Output the [x, y] coordinate of the center of the cell containing the given text.  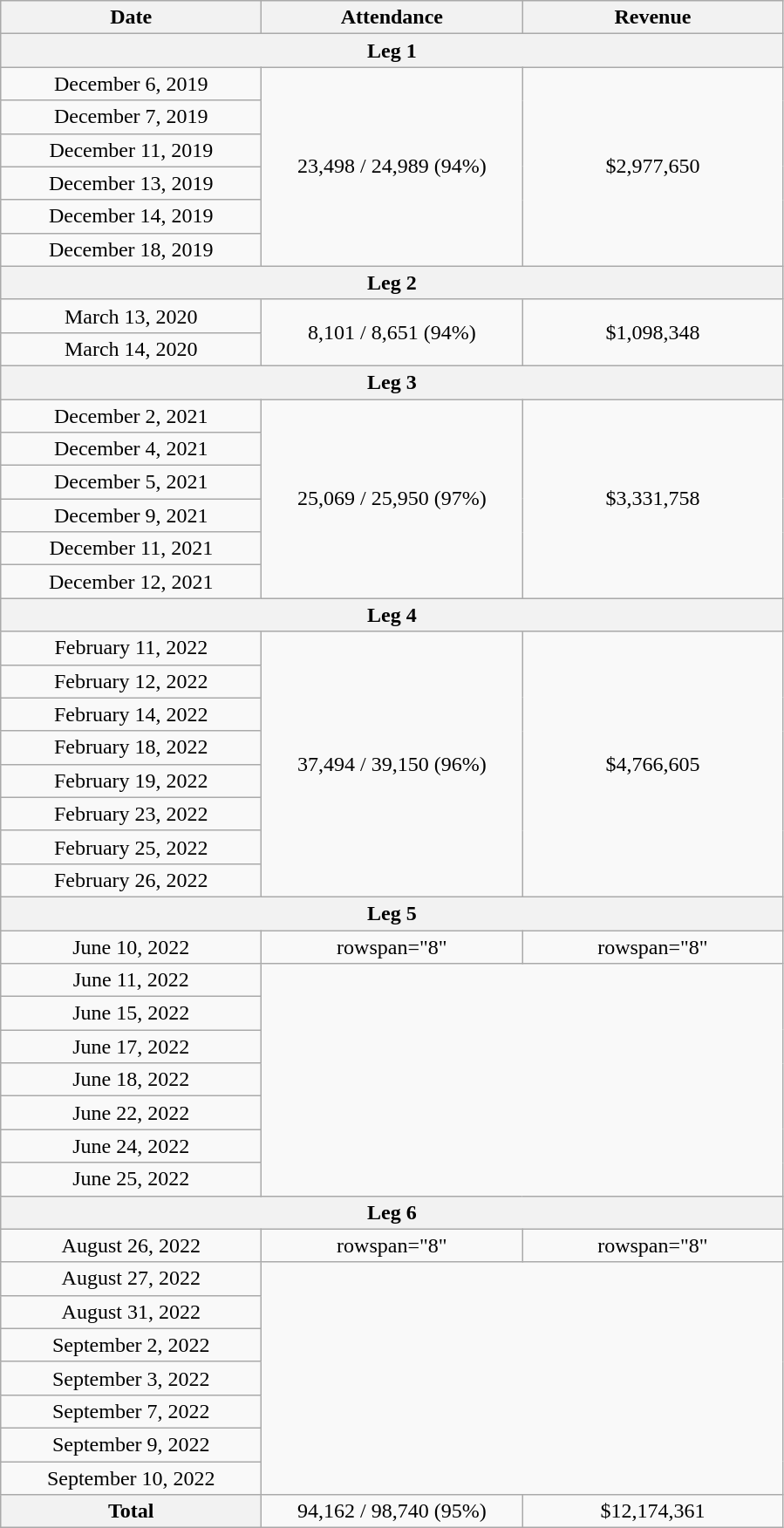
Revenue [652, 17]
February 25, 2022 [131, 847]
8,101 / 8,651 (94%) [392, 332]
February 19, 2022 [131, 781]
Attendance [392, 17]
$2,977,650 [652, 167]
February 23, 2022 [131, 814]
February 11, 2022 [131, 648]
December 6, 2019 [131, 84]
Leg 4 [392, 615]
June 15, 2022 [131, 1013]
December 11, 2021 [131, 549]
December 12, 2021 [131, 582]
Total [131, 1511]
September 7, 2022 [131, 1411]
December 11, 2019 [131, 150]
37,494 / 39,150 (96%) [392, 764]
94,162 / 98,740 (95%) [392, 1511]
February 12, 2022 [131, 681]
$3,331,758 [652, 499]
December 4, 2021 [131, 449]
June 11, 2022 [131, 980]
August 31, 2022 [131, 1312]
February 26, 2022 [131, 880]
December 14, 2019 [131, 216]
December 5, 2021 [131, 482]
25,069 / 25,950 (97%) [392, 499]
Leg 3 [392, 382]
June 10, 2022 [131, 946]
March 14, 2020 [131, 349]
December 9, 2021 [131, 515]
September 10, 2022 [131, 1478]
$12,174,361 [652, 1511]
June 25, 2022 [131, 1179]
December 13, 2019 [131, 183]
August 27, 2022 [131, 1279]
August 26, 2022 [131, 1245]
Date [131, 17]
February 18, 2022 [131, 747]
September 3, 2022 [131, 1378]
Leg 6 [392, 1212]
June 22, 2022 [131, 1113]
$4,766,605 [652, 764]
December 7, 2019 [131, 117]
December 18, 2019 [131, 249]
June 18, 2022 [131, 1080]
$1,098,348 [652, 332]
23,498 / 24,989 (94%) [392, 167]
Leg 1 [392, 51]
December 2, 2021 [131, 416]
February 14, 2022 [131, 714]
June 17, 2022 [131, 1047]
September 2, 2022 [131, 1345]
June 24, 2022 [131, 1146]
September 9, 2022 [131, 1444]
Leg 2 [392, 283]
Leg 5 [392, 913]
March 13, 2020 [131, 316]
